Capture the cell that displays the provided text and extract its [x, y] central coordinate. 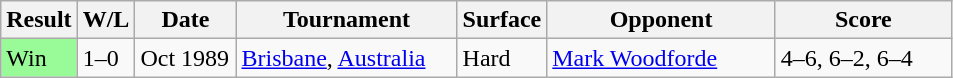
W/L [106, 20]
4–6, 6–2, 6–4 [863, 58]
Mark Woodforde [662, 58]
1–0 [106, 58]
Result [39, 20]
Oct 1989 [186, 58]
Date [186, 20]
Win [39, 58]
Surface [502, 20]
Brisbane, Australia [346, 58]
Score [863, 20]
Hard [502, 58]
Opponent [662, 20]
Tournament [346, 20]
